Capture the cell that displays the provided text and extract its (x, y) central coordinate. 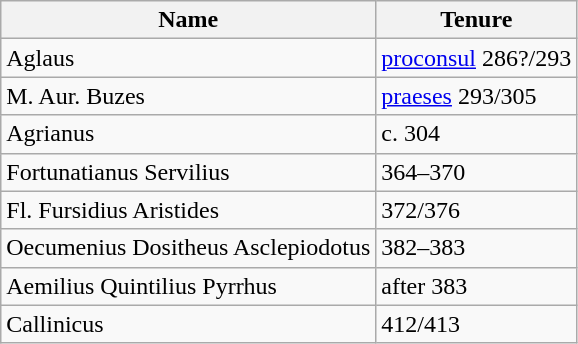
praeses 293/305 (476, 96)
372/376 (476, 210)
364–370 (476, 172)
412/413 (476, 324)
Name (188, 20)
Fl. Fursidius Aristides (188, 210)
Aemilius Quintilius Pyrrhus (188, 286)
c. 304 (476, 134)
382–383 (476, 248)
Callinicus (188, 324)
Oecumenius Dositheus Asclepiodotus (188, 248)
Tenure (476, 20)
Agrianus (188, 134)
Fortunatianus Servilius (188, 172)
M. Aur. Buzes (188, 96)
Aglaus (188, 58)
after 383 (476, 286)
proconsul 286?/293 (476, 58)
